Detect which cell encompasses the target text, then output its (x, y) center coordinate. 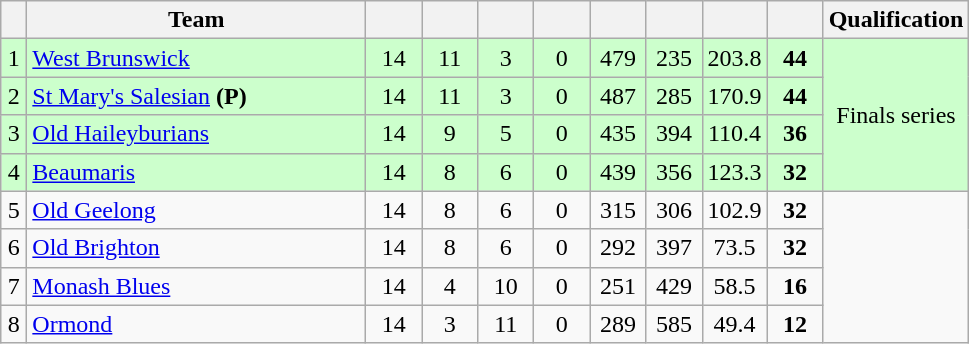
10 (506, 286)
315 (618, 210)
292 (618, 248)
West Brunswick (196, 58)
Old Brighton (196, 248)
235 (674, 58)
435 (618, 134)
Team (196, 20)
439 (618, 172)
251 (618, 286)
203.8 (734, 58)
49.4 (734, 324)
394 (674, 134)
429 (674, 286)
397 (674, 248)
Monash Blues (196, 286)
102.9 (734, 210)
16 (795, 286)
58.5 (734, 286)
289 (618, 324)
7 (14, 286)
Beaumaris (196, 172)
110.4 (734, 134)
2 (14, 96)
1 (14, 58)
Finals series (896, 115)
123.3 (734, 172)
12 (795, 324)
Old Geelong (196, 210)
479 (618, 58)
306 (674, 210)
Ormond (196, 324)
Old Haileyburians (196, 134)
73.5 (734, 248)
285 (674, 96)
St Mary's Salesian (P) (196, 96)
9 (450, 134)
36 (795, 134)
170.9 (734, 96)
585 (674, 324)
487 (618, 96)
Qualification (896, 20)
356 (674, 172)
